Return the (x, y) coordinate for the center point of the cell that contains the specified text.  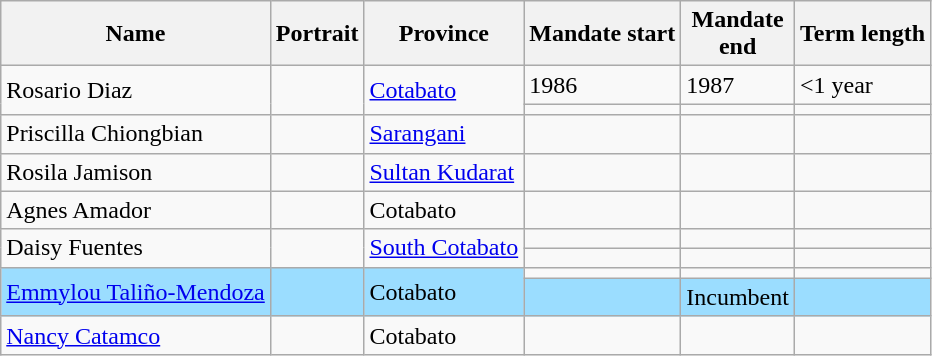
Daisy Fuentes (136, 248)
Mandateend (738, 34)
Sarangani (444, 134)
<1 year (862, 85)
Sultan Kudarat (444, 172)
Emmylou Taliño-Mendoza (136, 292)
Term length (862, 34)
Agnes Amador (136, 210)
Incumbent (738, 297)
Portrait (317, 34)
1986 (602, 85)
South Cotabato (444, 248)
Province (444, 34)
Mandate start (602, 34)
1987 (738, 85)
Rosila Jamison (136, 172)
Rosario Diaz (136, 90)
Name (136, 34)
Priscilla Chiongbian (136, 134)
Nancy Catamco (136, 335)
